Detect which cell encompasses the target text, then output its [x, y] center coordinate. 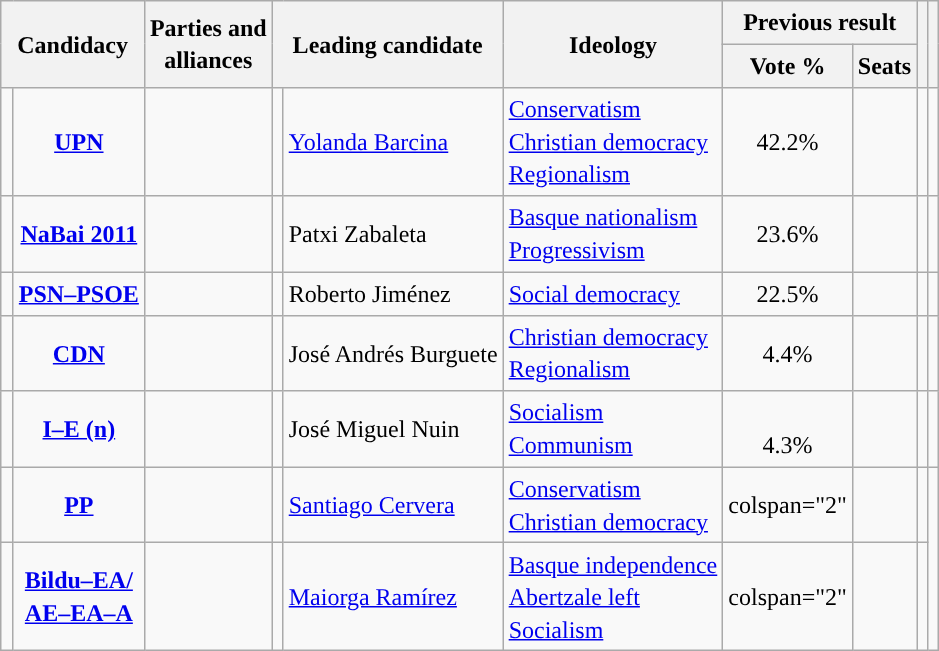
4.4% [788, 353]
Seats [884, 66]
Vote % [788, 66]
Previous result [820, 22]
CDN [78, 353]
Ideology [613, 44]
Roberto Jiménez [393, 294]
José Andrés Burguete [393, 353]
NaBai 2011 [78, 234]
Candidacy [73, 44]
Yolanda Barcina [393, 142]
SocialismCommunism [613, 429]
Basque nationalismProgressivism [613, 234]
Leading candidate [388, 44]
PSN–PSOE [78, 294]
ConservatismChristian democracy [613, 505]
Maiorga Ramírez [393, 597]
Santiago Cervera [393, 505]
Social democracy [613, 294]
22.5% [788, 294]
José Miguel Nuin [393, 429]
Christian democracyRegionalism [613, 353]
ConservatismChristian democracyRegionalism [613, 142]
Parties andalliances [208, 44]
42.2% [788, 142]
PP [78, 505]
Bildu–EA/AE–EA–A [78, 597]
I–E (n) [78, 429]
4.3% [788, 429]
UPN [78, 142]
Patxi Zabaleta [393, 234]
23.6% [788, 234]
Basque independenceAbertzale leftSocialism [613, 597]
